Detect which cell encompasses the target text, then output its [X, Y] center coordinate. 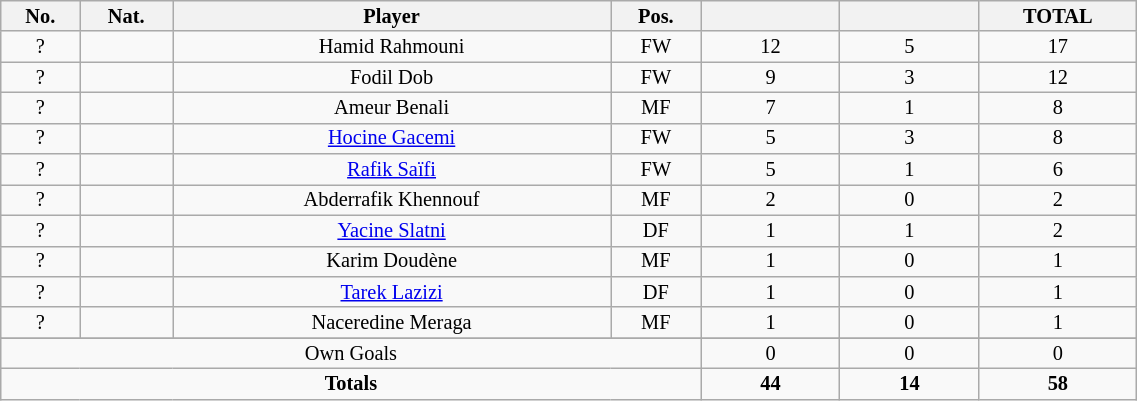
Own Goals [351, 354]
Nat. [126, 16]
Yacine Slatni [392, 230]
Naceredine Meraga [392, 322]
Tarek Lazizi [392, 292]
14 [910, 384]
Hocine Gacemi [392, 138]
17 [1058, 46]
9 [770, 78]
Karim Doudène [392, 262]
Totals [351, 384]
Pos. [656, 16]
58 [1058, 384]
TOTAL [1058, 16]
7 [770, 108]
No. [40, 16]
Abderrafik Khennouf [392, 200]
Rafik Saïfi [392, 170]
Hamid Rahmouni [392, 46]
Fodil Dob [392, 78]
6 [1058, 170]
44 [770, 384]
Ameur Benali [392, 108]
Player [392, 16]
